From the cell containing the given text, extract its center point as [X, Y] coordinate. 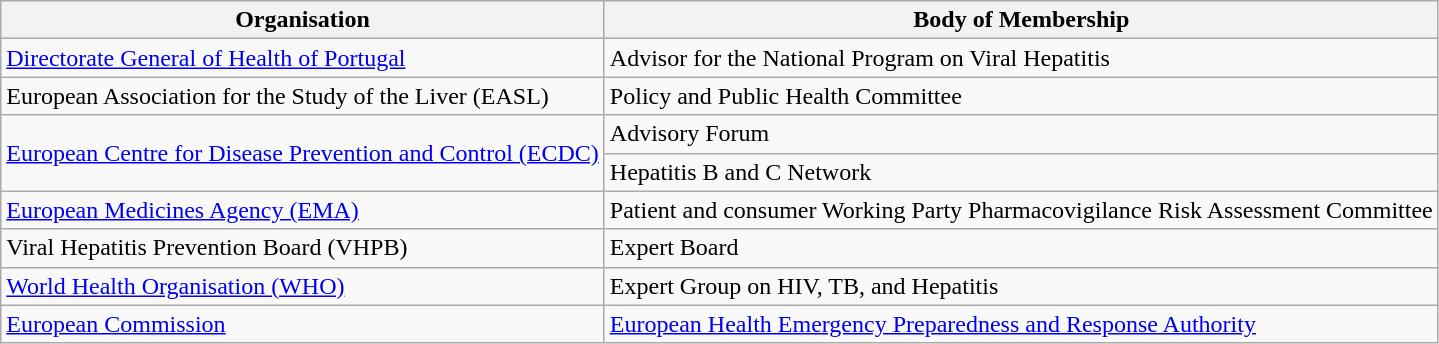
European Medicines Agency (EMA) [303, 210]
Body of Membership [1021, 20]
Advisory Forum [1021, 134]
European Centre for Disease Prevention and Control (ECDC) [303, 153]
Viral Hepatitis Prevention Board (VHPB) [303, 248]
European Association for the Study of the Liver (EASL) [303, 96]
Organisation [303, 20]
Directorate General of Health of Portugal [303, 58]
Expert Board [1021, 248]
European Health Emergency Preparedness and Response Authority [1021, 324]
European Commission [303, 324]
Patient and consumer Working Party Pharmacovigilance Risk Assessment Committee [1021, 210]
World Health Organisation (WHO) [303, 286]
Advisor for the National Program on Viral Hepatitis [1021, 58]
Hepatitis B and C Network [1021, 172]
Policy and Public Health Committee [1021, 96]
Expert Group on HIV, TB, and Hepatitis [1021, 286]
